Find where the given text appears and provide that cell's center as [X, Y] coordinate. 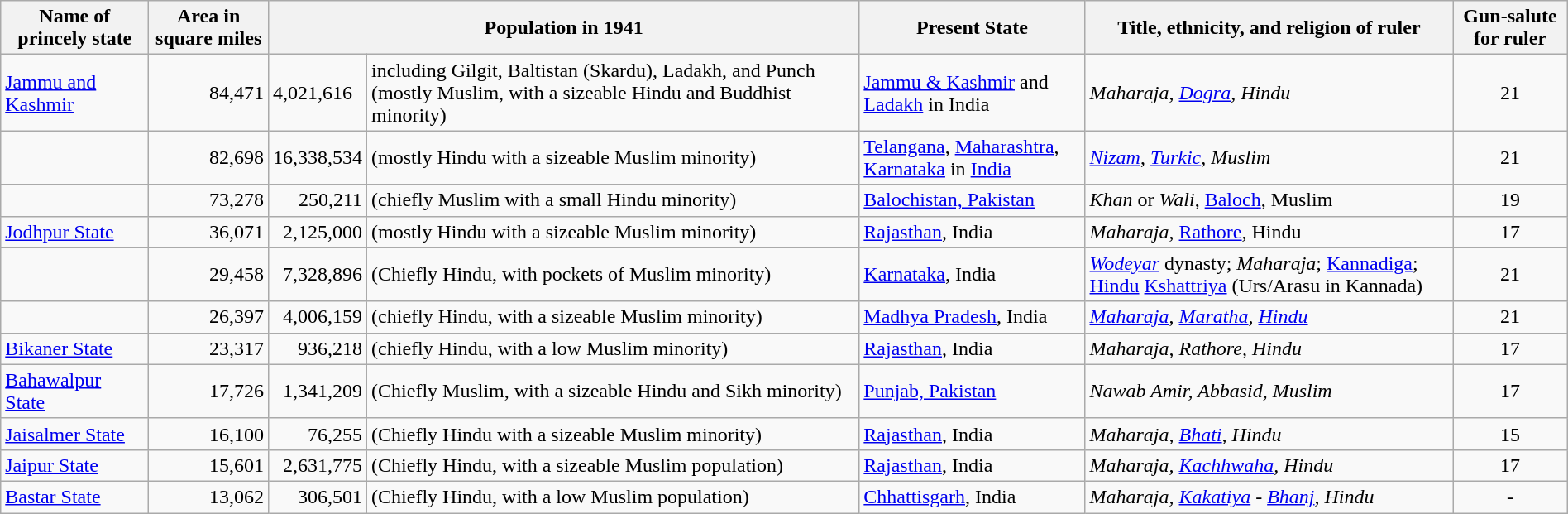
250,211 [318, 200]
(Chiefly Hindu with a sizeable Muslim minority) [614, 434]
73,278 [208, 200]
2,125,000 [318, 232]
36,071 [208, 232]
29,458 [208, 275]
82,698 [208, 157]
(chiefly Hindu, with a low Muslim minority) [614, 348]
2,631,775 [318, 465]
Gun-salute for ruler [1510, 28]
19 [1510, 200]
26,397 [208, 317]
13,062 [208, 497]
(Chiefly Muslim, with a sizeable Hindu and Sikh minority) [614, 391]
15 [1510, 434]
Jammu & Kashmir and Ladakh in India [973, 93]
1,341,209 [318, 391]
Karnataka, India [973, 275]
Bahawalpur State [74, 391]
Telangana, Maharashtra, Karnataka in India [973, 157]
including Gilgit, Baltistan (Skardu), Ladakh, and Punch (mostly Muslim, with a sizeable Hindu and Buddhist minority) [614, 93]
Bastar State [74, 497]
(Chiefly Hindu, with a sizeable Muslim population) [614, 465]
84,471 [208, 93]
Jodhpur State [74, 232]
Khan or Wali, Baloch, Muslim [1269, 200]
Population in 1941 [563, 28]
Jaisalmer State [74, 434]
Maharaja, Kachhwaha, Hindu [1269, 465]
Madhya Pradesh, India [973, 317]
23,317 [208, 348]
Punjab, Pakistan [973, 391]
Bikaner State [74, 348]
Name of princely state [74, 28]
Maharaja, Dogra, Hindu [1269, 93]
Chhattisgarh, India [973, 497]
(chiefly Muslim with a small Hindu minority) [614, 200]
4,021,616 [318, 93]
Maharaja, Kakatiya - Bhanj, Hindu [1269, 497]
(chiefly Hindu, with a sizeable Muslim minority) [614, 317]
16,100 [208, 434]
16,338,534 [318, 157]
(Chiefly Hindu, with a low Muslim population) [614, 497]
15,601 [208, 465]
Jammu and Kashmir [74, 93]
4,006,159 [318, 317]
7,328,896 [318, 275]
- [1510, 497]
Jaipur State [74, 465]
Wodeyar dynasty; Maharaja; Kannadiga; Hindu Kshattriya (Urs/Arasu in Kannada) [1269, 275]
Maharaja, Bhati, Hindu [1269, 434]
17,726 [208, 391]
306,501 [318, 497]
Maharaja, Maratha, Hindu [1269, 317]
76,255 [318, 434]
Balochistan, Pakistan [973, 200]
Present State [973, 28]
(Chiefly Hindu, with pockets of Muslim minority) [614, 275]
Title, ethnicity, and religion of ruler [1269, 28]
936,218 [318, 348]
Area in square miles [208, 28]
Nawab Amir, Abbasid, Muslim [1269, 391]
Nizam, Turkic, Muslim [1269, 157]
